Scan for the cell matching the given text and deliver its [X, Y] coordinate at center. 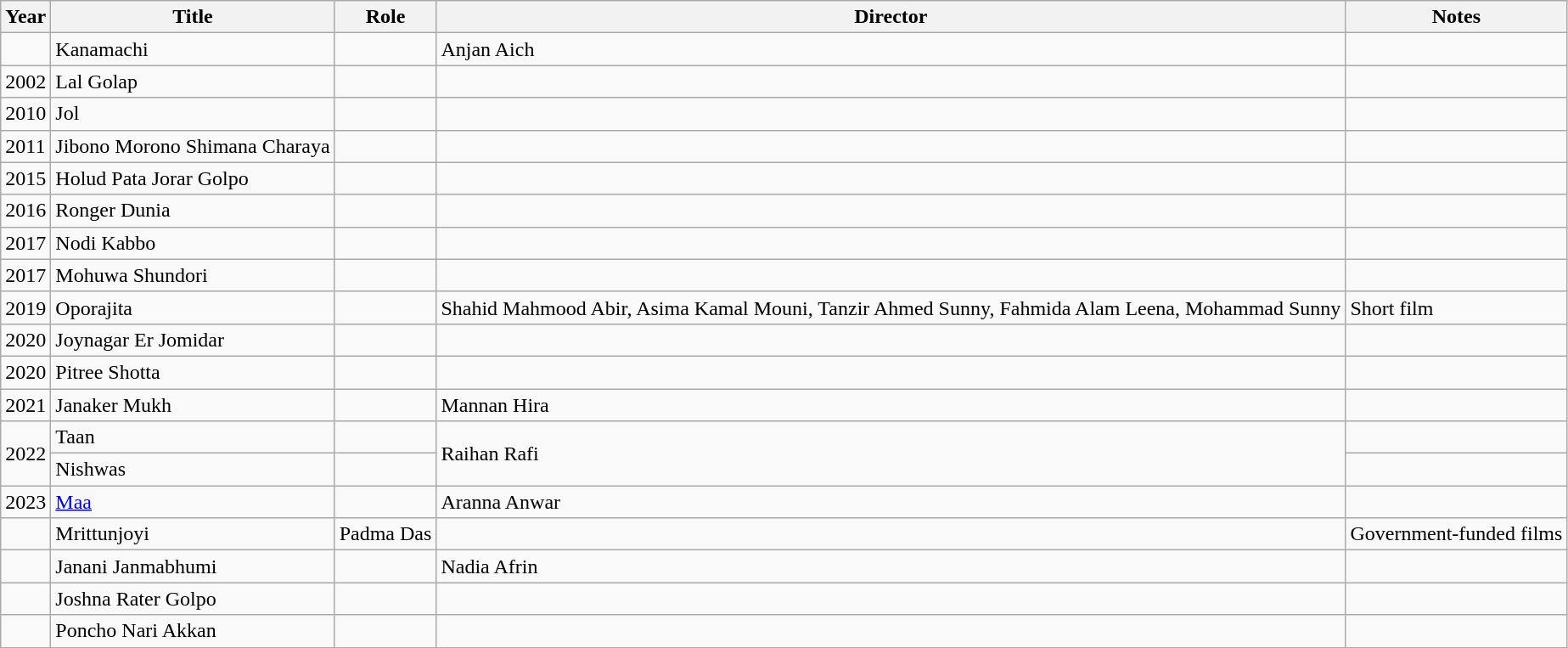
Pitree Shotta [193, 372]
Aranna Anwar [891, 502]
Short film [1457, 307]
Taan [193, 437]
Mohuwa Shundori [193, 275]
Anjan Aich [891, 49]
2022 [25, 454]
Lal Golap [193, 82]
Ronger Dunia [193, 211]
Director [891, 17]
Kanamachi [193, 49]
Poncho Nari Akkan [193, 631]
Joynagar Er Jomidar [193, 340]
Maa [193, 502]
Nodi Kabbo [193, 243]
2021 [25, 405]
Shahid Mahmood Abir, Asima Kamal Mouni, Tanzir Ahmed Sunny, Fahmida Alam Leena, Mohammad Sunny [891, 307]
Raihan Rafi [891, 454]
Nishwas [193, 470]
2016 [25, 211]
Title [193, 17]
2010 [25, 114]
Mrittunjoyi [193, 534]
2019 [25, 307]
Oporajita [193, 307]
Jibono Morono Shimana Charaya [193, 146]
2023 [25, 502]
2002 [25, 82]
Joshna Rater Golpo [193, 599]
Year [25, 17]
Janani Janmabhumi [193, 566]
2011 [25, 146]
Janaker Mukh [193, 405]
Role [385, 17]
2015 [25, 178]
Government-funded films [1457, 534]
Padma Das [385, 534]
Notes [1457, 17]
Mannan Hira [891, 405]
Jol [193, 114]
Nadia Afrin [891, 566]
Holud Pata Jorar Golpo [193, 178]
